Return the (X, Y) coordinate for the center point of the cell that contains the specified text.  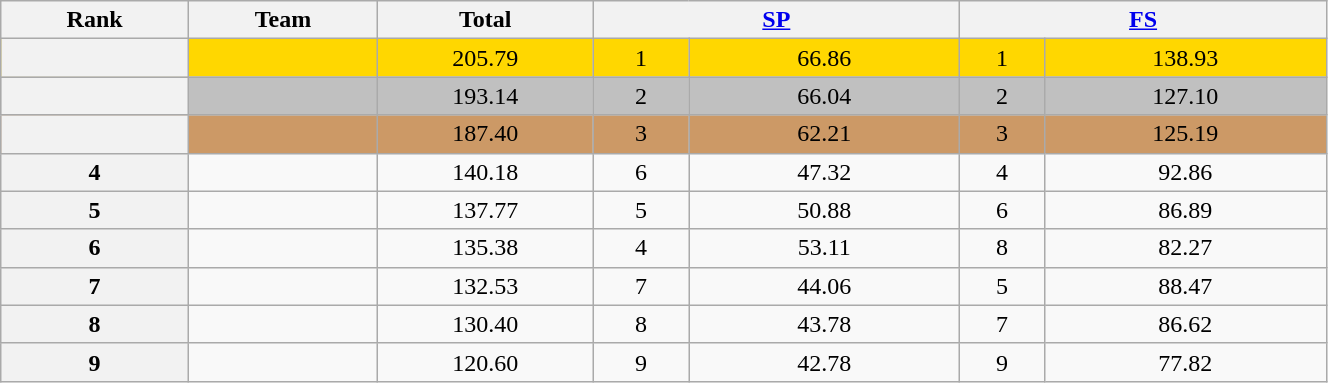
130.40 (485, 324)
132.53 (485, 286)
77.82 (1185, 362)
120.60 (485, 362)
FS (1144, 20)
92.86 (1185, 172)
86.89 (1185, 210)
125.19 (1185, 134)
135.38 (485, 248)
82.27 (1185, 248)
137.77 (485, 210)
Team (282, 20)
43.78 (824, 324)
SP (776, 20)
187.40 (485, 134)
193.14 (485, 96)
138.93 (1185, 58)
140.18 (485, 172)
86.62 (1185, 324)
44.06 (824, 286)
47.32 (824, 172)
42.78 (824, 362)
66.04 (824, 96)
66.86 (824, 58)
88.47 (1185, 286)
205.79 (485, 58)
127.10 (1185, 96)
62.21 (824, 134)
Rank (95, 20)
Total (485, 20)
50.88 (824, 210)
53.11 (824, 248)
